Output the (x, y) coordinate of the center of the cell containing the given text.  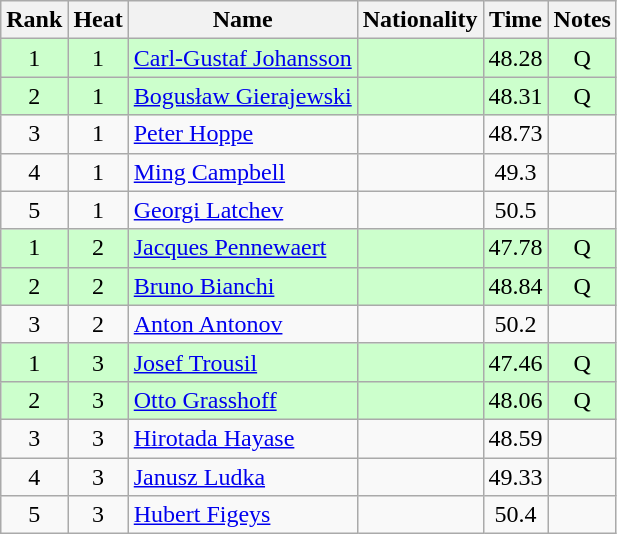
Time (516, 20)
48.31 (516, 96)
48.06 (516, 400)
Bogusław Gierajewski (242, 96)
Jacques Pennewaert (242, 248)
49.3 (516, 172)
Notes (582, 20)
Georgi Latchev (242, 210)
Hubert Figeys (242, 515)
Otto Grasshoff (242, 400)
Hirotada Hayase (242, 438)
Josef Trousil (242, 362)
48.28 (516, 58)
Heat (98, 20)
Carl-Gustaf Johansson (242, 58)
Name (242, 20)
48.59 (516, 438)
Ming Campbell (242, 172)
50.2 (516, 324)
50.5 (516, 210)
48.73 (516, 134)
49.33 (516, 477)
Rank (34, 20)
47.78 (516, 248)
Bruno Bianchi (242, 286)
50.4 (516, 515)
47.46 (516, 362)
Nationality (420, 20)
48.84 (516, 286)
Janusz Ludka (242, 477)
Anton Antonov (242, 324)
Peter Hoppe (242, 134)
